Extract the [X, Y] coordinate from the center of the cell holding the provided text.  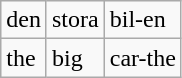
den [24, 20]
the [24, 58]
big [75, 58]
bil-en [142, 20]
stora [75, 20]
car-the [142, 58]
